Find where the given text appears and provide that cell's center as (x, y) coordinate. 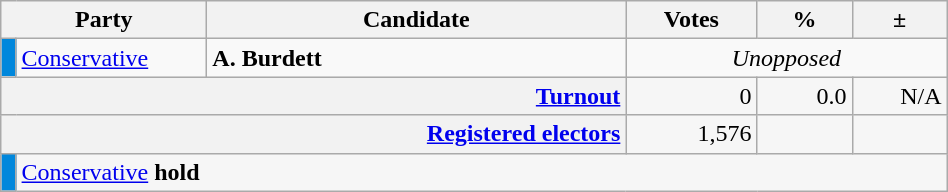
Conservative hold (482, 172)
A. Burdett (416, 58)
Unopposed (786, 58)
0.0 (804, 96)
Conservative (112, 58)
0 (692, 96)
N/A (900, 96)
± (900, 20)
Votes (692, 20)
Party (104, 20)
Turnout (314, 96)
Candidate (416, 20)
% (804, 20)
1,576 (692, 134)
Registered electors (314, 134)
